Return [X, Y] of the center of cell containing provided text 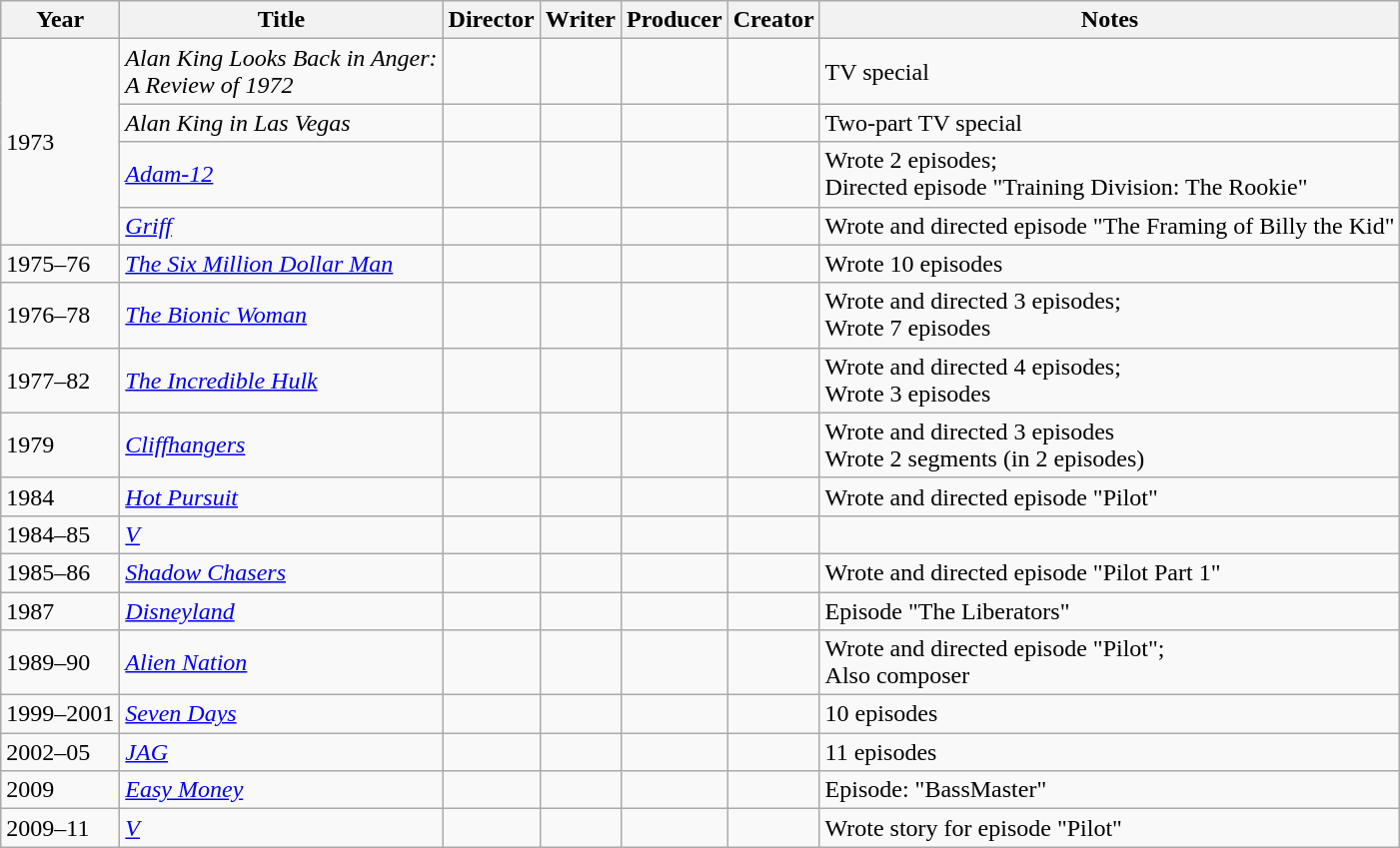
Wrote and directed 3 episodesWrote 2 segments (in 2 episodes) [1109, 445]
Easy Money [282, 790]
The Six Million Dollar Man [282, 264]
1985–86 [60, 572]
Hot Pursuit [282, 496]
1973 [60, 142]
Wrote and directed episode "Pilot" [1109, 496]
The Bionic Woman [282, 316]
JAG [282, 752]
1987 [60, 610]
Wrote 10 episodes [1109, 264]
Alan King Looks Back in Anger:A Review of 1972 [282, 72]
Wrote and directed 4 episodes;Wrote 3 episodes [1109, 380]
Seven Days [282, 714]
Director [492, 20]
Title [282, 20]
1976–78 [60, 316]
Wrote and directed 3 episodes;Wrote 7 episodes [1109, 316]
Two-part TV special [1109, 123]
Notes [1109, 20]
Wrote and directed episode "The Framing of Billy the Kid" [1109, 226]
Wrote 2 episodes;Directed episode "Training Division: The Rookie" [1109, 174]
Adam-12 [282, 174]
1999–2001 [60, 714]
Wrote and directed episode "Pilot";Also composer [1109, 663]
10 episodes [1109, 714]
1984–85 [60, 534]
Disneyland [282, 610]
Year [60, 20]
2009 [60, 790]
1984 [60, 496]
Alien Nation [282, 663]
Producer [676, 20]
1975–76 [60, 264]
Creator [773, 20]
11 episodes [1109, 752]
1989–90 [60, 663]
TV special [1109, 72]
2002–05 [60, 752]
1979 [60, 445]
1977–82 [60, 380]
Writer [580, 20]
2009–11 [60, 828]
Griff [282, 226]
Episode: "BassMaster" [1109, 790]
Wrote story for episode "Pilot" [1109, 828]
The Incredible Hulk [282, 380]
Shadow Chasers [282, 572]
Alan King in Las Vegas [282, 123]
Wrote and directed episode "Pilot Part 1" [1109, 572]
Cliffhangers [282, 445]
Episode "The Liberators" [1109, 610]
